Extract the [x, y] coordinate from the center of the cell holding the provided text.  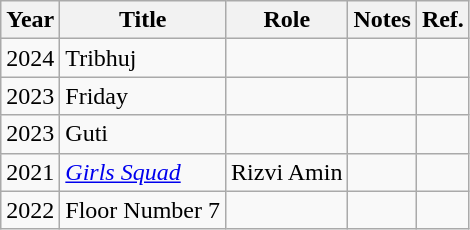
Floor Number 7 [143, 210]
2022 [30, 210]
Year [30, 20]
Guti [143, 134]
Notes [382, 20]
Friday [143, 96]
Rizvi Amin [287, 172]
2021 [30, 172]
Tribhuj [143, 58]
Ref. [442, 20]
2024 [30, 58]
Title [143, 20]
Girls Squad [143, 172]
Role [287, 20]
